Detect which cell encompasses the target text, then output its [X, Y] center coordinate. 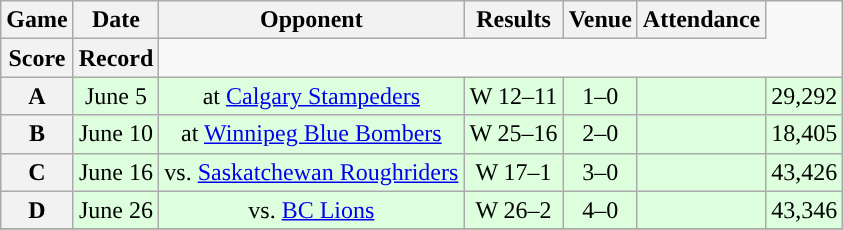
Results [514, 20]
Venue [600, 20]
June 10 [116, 134]
B [37, 134]
W 26–2 [514, 210]
3–0 [600, 172]
at Calgary Stampeders [312, 96]
at Winnipeg Blue Bombers [312, 134]
43,346 [804, 210]
29,292 [804, 96]
43,426 [804, 172]
18,405 [804, 134]
W 25–16 [514, 134]
4–0 [600, 210]
2–0 [600, 134]
Game [37, 20]
June 26 [116, 210]
Date [116, 20]
Score [37, 58]
D [37, 210]
C [37, 172]
W 12–11 [514, 96]
Attendance [701, 20]
June 16 [116, 172]
Record [116, 58]
1–0 [600, 96]
Opponent [312, 20]
A [37, 96]
vs. Saskatchewan Roughriders [312, 172]
June 5 [116, 96]
W 17–1 [514, 172]
vs. BC Lions [312, 210]
